Pinpoint the cell where the given text exists, returning its [X, Y] midpoint coordinate. 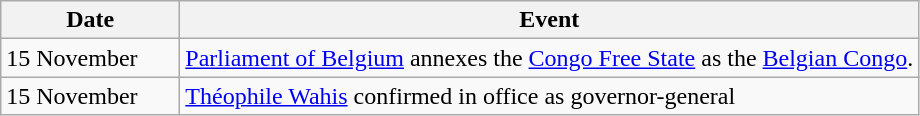
Théophile Wahis confirmed in office as governor-general [550, 96]
Date [90, 20]
Event [550, 20]
Parliament of Belgium annexes the Congo Free State as the Belgian Congo. [550, 58]
